Pinpoint the cell where the given text exists, returning its [x, y] midpoint coordinate. 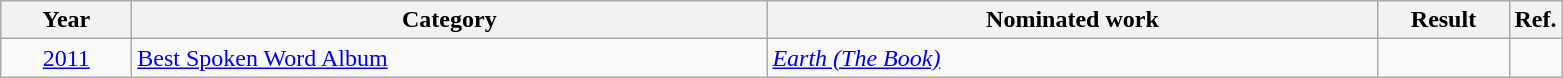
Ref. [1536, 20]
Category [450, 20]
Earth (The Book) [1072, 58]
Best Spoken Word Album [450, 58]
Result [1444, 20]
Year [66, 20]
2011 [66, 58]
Nominated work [1072, 20]
